Pinpoint the cell where the given text exists, returning its (X, Y) midpoint coordinate. 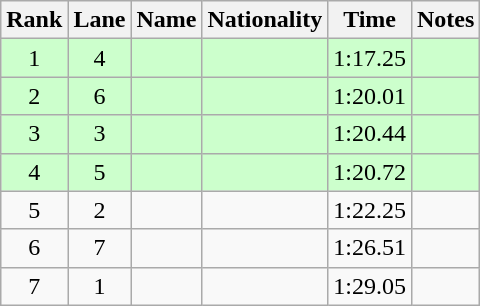
Name (166, 20)
Time (370, 20)
1:20.44 (370, 134)
1:26.51 (370, 248)
Notes (445, 20)
1:17.25 (370, 58)
1:20.01 (370, 96)
Lane (100, 20)
Rank (34, 20)
1:29.05 (370, 286)
Nationality (265, 20)
1:22.25 (370, 210)
1:20.72 (370, 172)
